For the text-containing cell, return its midpoint in (x, y) coordinate format. 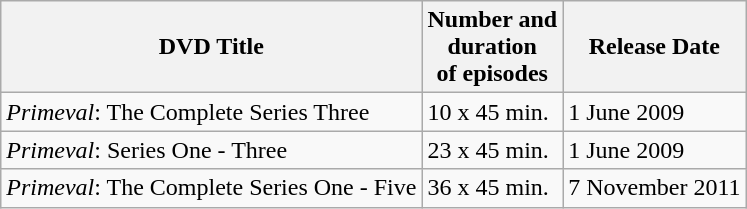
7 November 2011 (654, 188)
Primeval: The Complete Series Three (212, 112)
36 x 45 min. (492, 188)
Primeval: Series One - Three (212, 150)
Number anddurationof episodes (492, 47)
10 x 45 min. (492, 112)
23 x 45 min. (492, 150)
Release Date (654, 47)
DVD Title (212, 47)
Primeval: The Complete Series One - Five (212, 188)
